Search for the cell housing the specified text and yield its (X, Y) center coordinate. 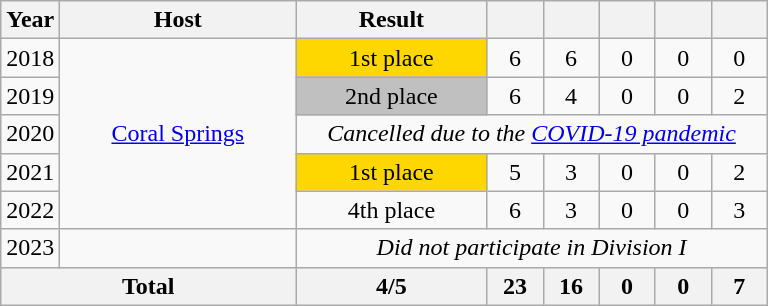
16 (571, 286)
4th place (392, 210)
23 (515, 286)
5 (515, 172)
2021 (30, 172)
4 (571, 96)
Total (148, 286)
2019 (30, 96)
2nd place (392, 96)
Result (392, 20)
4/5 (392, 286)
Cancelled due to the COVID-19 pandemic (532, 134)
Coral Springs (178, 134)
2018 (30, 58)
2022 (30, 210)
Year (30, 20)
7 (739, 286)
Did not participate in Division I (532, 248)
2020 (30, 134)
Host (178, 20)
2023 (30, 248)
